From the cell containing the given text, extract its center point as (X, Y) coordinate. 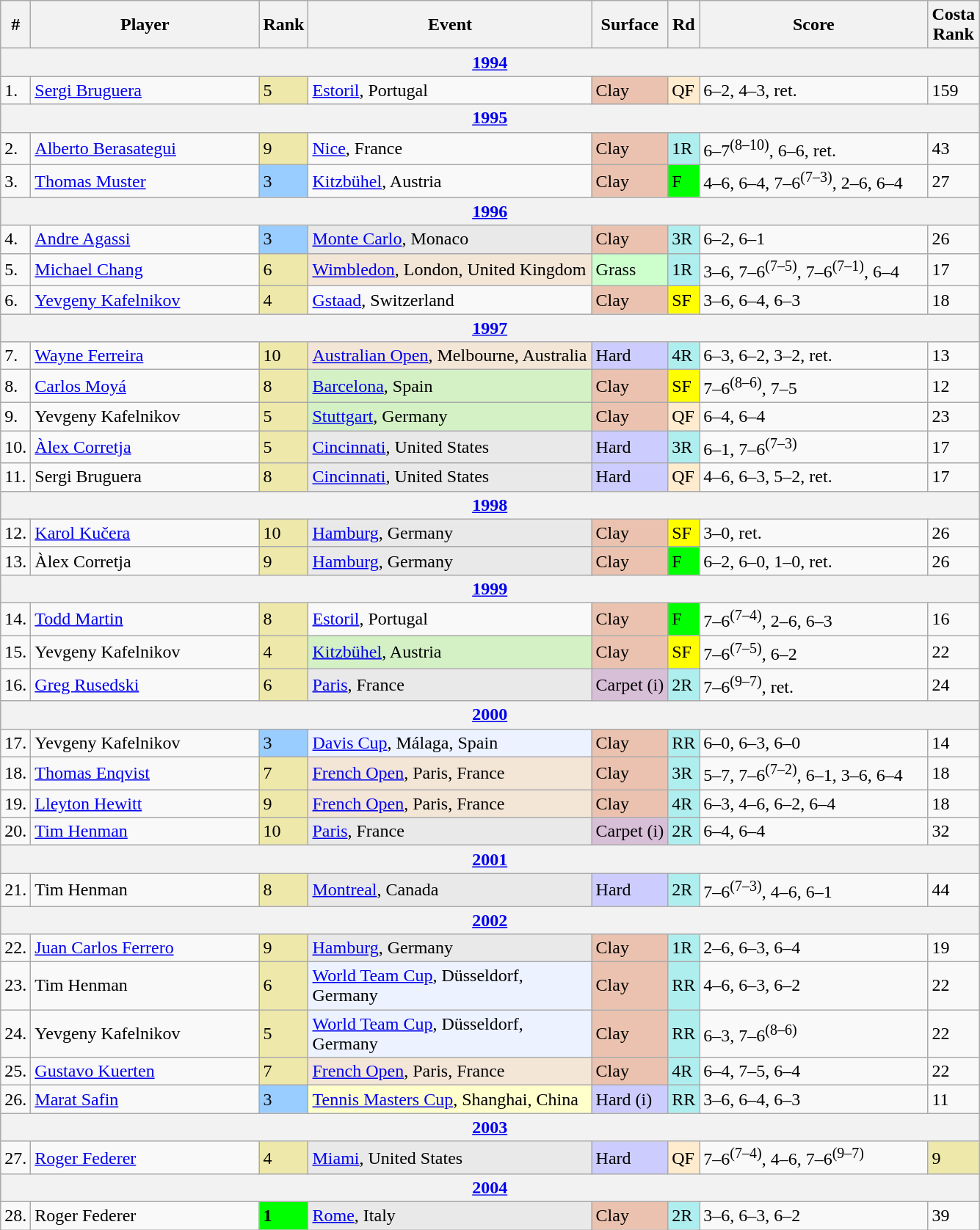
18. (16, 774)
7. (16, 356)
21. (16, 889)
32 (954, 831)
12 (954, 386)
1 (283, 1216)
4–6, 6–3, 6–2 (813, 986)
Alberto Berasategui (145, 148)
Wayne Ferreira (145, 356)
14. (16, 619)
22. (16, 948)
26. (16, 1099)
3–6, 6–3, 6–2 (813, 1216)
27 (954, 182)
27. (16, 1158)
Barcelona, Spain (450, 386)
7–6(7–3), 4–6, 6–1 (813, 889)
2–6, 6–3, 6–4 (813, 948)
Andre Agassi (145, 239)
12. (16, 533)
6–2, 6–0, 1–0, ret. (813, 561)
11 (954, 1099)
Rank (283, 25)
Thomas Enqvist (145, 774)
9. (16, 417)
Lleyton Hewitt (145, 804)
2. (16, 148)
Rd (684, 25)
19 (954, 948)
39 (954, 1216)
Nice, France (450, 148)
7–6(8–6), 7–5 (813, 386)
Michael Chang (145, 270)
Gustavo Kuerten (145, 1071)
7–6(7–5), 6–2 (813, 652)
1999 (490, 589)
Score (813, 25)
Event (450, 25)
6–3, 4–6, 6–2, 6–4 (813, 804)
2002 (490, 920)
Monte Carlo, Monaco (450, 239)
23 (954, 417)
Surface (630, 25)
159 (954, 90)
Juan Carlos Ferrero (145, 948)
6–4, 7–5, 6–4 (813, 1071)
1998 (490, 505)
2004 (490, 1188)
1996 (490, 211)
6. (16, 300)
Wimbledon, London, United Kingdom (450, 270)
16 (954, 619)
7–6(7–4), 2–6, 6–3 (813, 619)
19. (16, 804)
1994 (490, 62)
24 (954, 685)
4–6, 6–4, 7–6(7–3), 2–6, 6–4 (813, 182)
6–3, 7–6(8–6) (813, 1033)
3–6, 7–6(7–5), 7–6(7–1), 6–4 (813, 270)
10. (16, 448)
Grass (630, 270)
Thomas Muster (145, 182)
43 (954, 148)
1997 (490, 328)
4. (16, 239)
3. (16, 182)
# (16, 25)
6–1, 7–6(7–3) (813, 448)
20. (16, 831)
Rome, Italy (450, 1216)
13 (954, 356)
Todd Martin (145, 619)
25. (16, 1071)
Tennis Masters Cup, Shanghai, China (450, 1099)
11. (16, 477)
2000 (490, 715)
13. (16, 561)
8. (16, 386)
CostaRank (954, 25)
6–7(8–10), 6–6, ret. (813, 148)
Australian Open, Melbourne, Australia (450, 356)
Karol Kučera (145, 533)
Hard (i) (630, 1099)
Carlos Moyá (145, 386)
Davis Cup, Málaga, Spain (450, 743)
4–6, 6–3, 5–2, ret. (813, 477)
5. (16, 270)
7–6(9–7), ret. (813, 685)
6–0, 6–3, 6–0 (813, 743)
16. (16, 685)
Gstaad, Switzerland (450, 300)
28. (16, 1216)
Miami, United States (450, 1158)
Marat Safin (145, 1099)
14 (954, 743)
Greg Rusedski (145, 685)
5–7, 7–6(7–2), 6–1, 3–6, 6–4 (813, 774)
17. (16, 743)
15. (16, 652)
6–2, 4–3, ret. (813, 90)
1. (16, 90)
6–3, 6–2, 3–2, ret. (813, 356)
1995 (490, 118)
44 (954, 889)
23. (16, 986)
6–2, 6–1 (813, 239)
Montreal, Canada (450, 889)
7–6(7–4), 4–6, 7–6(9–7) (813, 1158)
Stuttgart, Germany (450, 417)
2001 (490, 859)
2003 (490, 1127)
Player (145, 25)
3–0, ret. (813, 533)
24. (16, 1033)
